Identify which cell holds the provided text, then report its (x, y) central coordinate. 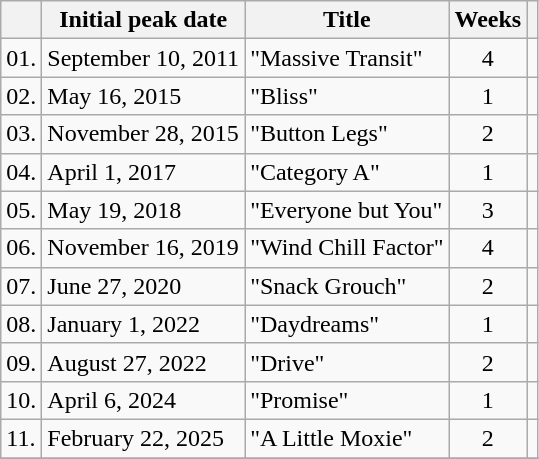
02. (22, 96)
"Snack Grouch" (347, 286)
November 28, 2015 (144, 134)
"Everyone but You" (347, 210)
"Daydreams" (347, 324)
"A Little Moxie" (347, 438)
April 6, 2024 (144, 400)
November 16, 2019 (144, 248)
"Drive" (347, 362)
"Category A" (347, 172)
Weeks (488, 20)
May 19, 2018 (144, 210)
January 1, 2022 (144, 324)
Initial peak date (144, 20)
August 27, 2022 (144, 362)
3 (488, 210)
06. (22, 248)
09. (22, 362)
11. (22, 438)
February 22, 2025 (144, 438)
"Massive Transit" (347, 58)
07. (22, 286)
May 16, 2015 (144, 96)
05. (22, 210)
10. (22, 400)
June 27, 2020 (144, 286)
"Button Legs" (347, 134)
"Promise" (347, 400)
01. (22, 58)
"Wind Chill Factor" (347, 248)
08. (22, 324)
September 10, 2011 (144, 58)
04. (22, 172)
April 1, 2017 (144, 172)
"Bliss" (347, 96)
Title (347, 20)
03. (22, 134)
